For the text-containing cell, return its midpoint in [x, y] coordinate format. 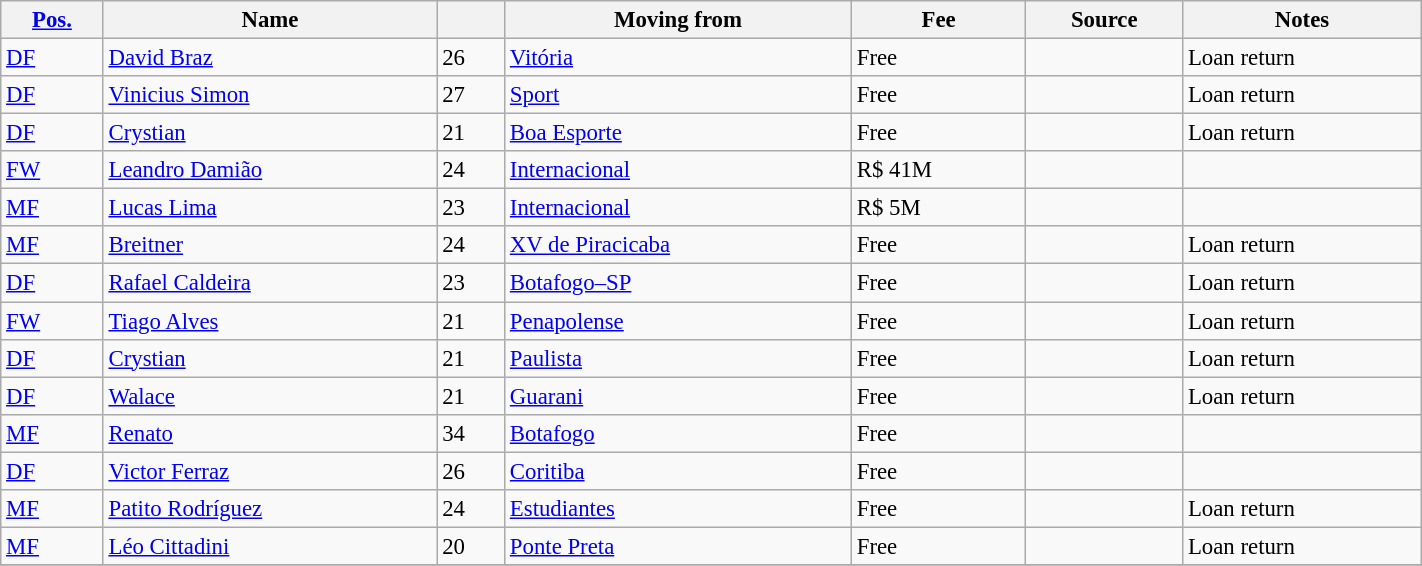
Guarani [678, 396]
Coritiba [678, 471]
20 [471, 546]
Penapolense [678, 321]
XV de Piracicaba [678, 245]
Fee [938, 20]
Ponte Preta [678, 546]
Renato [270, 433]
Vinicius Simon [270, 95]
Paulista [678, 358]
Vitória [678, 58]
Botafogo [678, 433]
Estudiantes [678, 509]
Léo Cittadini [270, 546]
Tiago Alves [270, 321]
Patito Rodríguez [270, 509]
34 [471, 433]
Lucas Lima [270, 208]
Rafael Caldeira [270, 283]
Walace [270, 396]
Pos. [52, 20]
Sport [678, 95]
Botafogo–SP [678, 283]
Breitner [270, 245]
R$ 41M [938, 170]
Name [270, 20]
Moving from [678, 20]
R$ 5M [938, 208]
David Braz [270, 58]
Victor Ferraz [270, 471]
Notes [1302, 20]
Source [1104, 20]
Leandro Damião [270, 170]
Boa Esporte [678, 133]
27 [471, 95]
